Scan for the cell matching the given text and deliver its (x, y) coordinate at center. 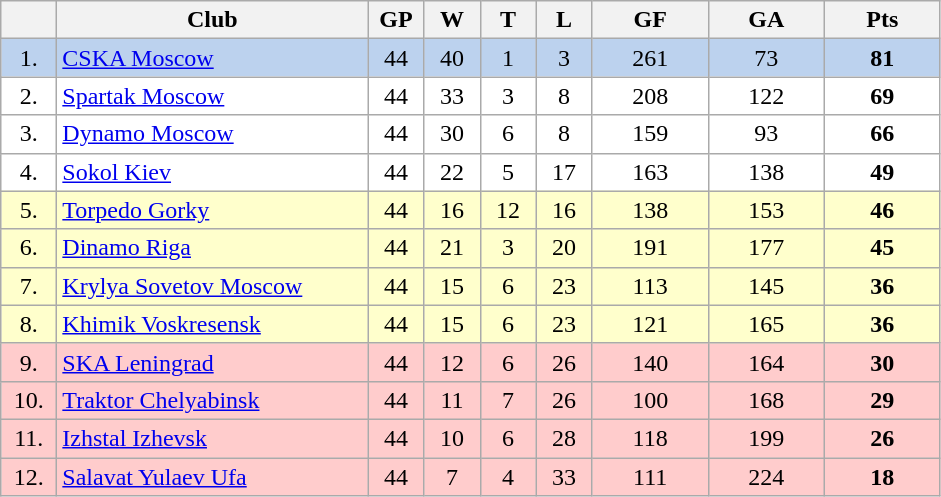
5. (29, 210)
21 (452, 248)
1. (29, 58)
28 (564, 438)
Khimik Voskresensk (212, 324)
6. (29, 248)
261 (650, 58)
140 (650, 362)
163 (650, 172)
40 (452, 58)
GA (766, 20)
4. (29, 172)
8. (29, 324)
122 (766, 96)
9. (29, 362)
7. (29, 286)
177 (766, 248)
17 (564, 172)
L (564, 20)
Izhstal Izhevsk (212, 438)
Dinamo Riga (212, 248)
Traktor Chelyabinsk (212, 400)
199 (766, 438)
164 (766, 362)
121 (650, 324)
165 (766, 324)
46 (882, 210)
159 (650, 134)
145 (766, 286)
118 (650, 438)
18 (882, 477)
Club (212, 20)
4 (508, 477)
12. (29, 477)
111 (650, 477)
T (508, 20)
153 (766, 210)
81 (882, 58)
93 (766, 134)
224 (766, 477)
W (452, 20)
20 (564, 248)
191 (650, 248)
2. (29, 96)
Dynamo Moscow (212, 134)
Sokol Kiev (212, 172)
Krylya Sovetov Moscow (212, 286)
66 (882, 134)
45 (882, 248)
1 (508, 58)
Salavat Yulaev Ufa (212, 477)
11 (452, 400)
SKA Leningrad (212, 362)
22 (452, 172)
3. (29, 134)
69 (882, 96)
CSKA Moscow (212, 58)
49 (882, 172)
Pts (882, 20)
Torpedo Gorky (212, 210)
11. (29, 438)
Spartak Moscow (212, 96)
GF (650, 20)
168 (766, 400)
100 (650, 400)
GP (396, 20)
29 (882, 400)
73 (766, 58)
10 (452, 438)
5 (508, 172)
10. (29, 400)
113 (650, 286)
208 (650, 96)
